From the cell containing the given text, extract its center point as [x, y] coordinate. 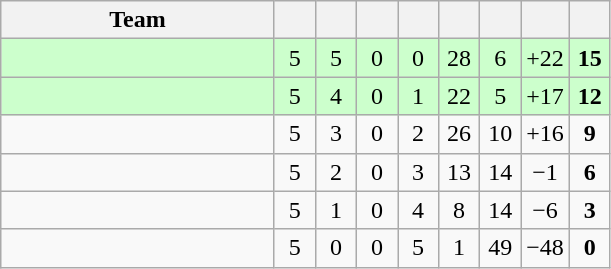
−6 [546, 210]
+17 [546, 96]
22 [460, 96]
+22 [546, 58]
−1 [546, 172]
28 [460, 58]
10 [500, 134]
Team [138, 20]
+16 [546, 134]
8 [460, 210]
−48 [546, 248]
12 [590, 96]
15 [590, 58]
13 [460, 172]
49 [500, 248]
9 [590, 134]
26 [460, 134]
